Return [x, y] of the center of cell containing provided text 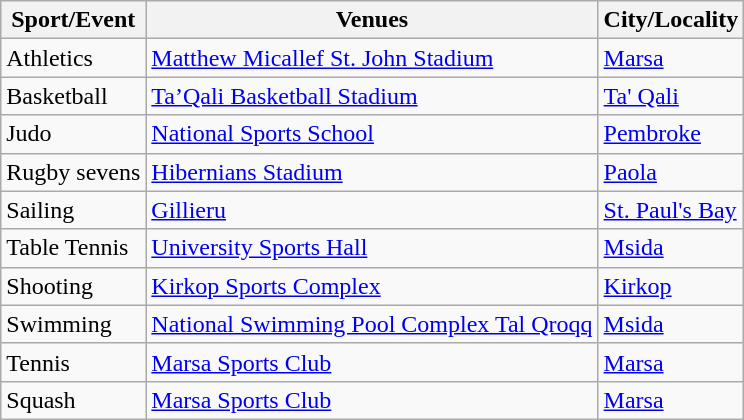
Hibernians Stadium [372, 172]
Judo [74, 134]
Shooting [74, 286]
Sport/Event [74, 20]
University Sports Hall [372, 248]
Basketball [74, 96]
Paola [671, 172]
Matthew Micallef St. John Stadium [372, 58]
Kirkop [671, 286]
Pembroke [671, 134]
Kirkop Sports Complex [372, 286]
Gillieru [372, 210]
Athletics [74, 58]
Squash [74, 400]
Rugby sevens [74, 172]
Sailing [74, 210]
St. Paul's Bay [671, 210]
National Swimming Pool Complex Tal Qroqq [372, 324]
Ta’Qali Basketball Stadium [372, 96]
Table Tennis [74, 248]
Ta' Qali [671, 96]
Venues [372, 20]
National Sports School [372, 134]
City/Locality [671, 20]
Swimming [74, 324]
Tennis [74, 362]
